From the cell containing the given text, extract its center point as [X, Y] coordinate. 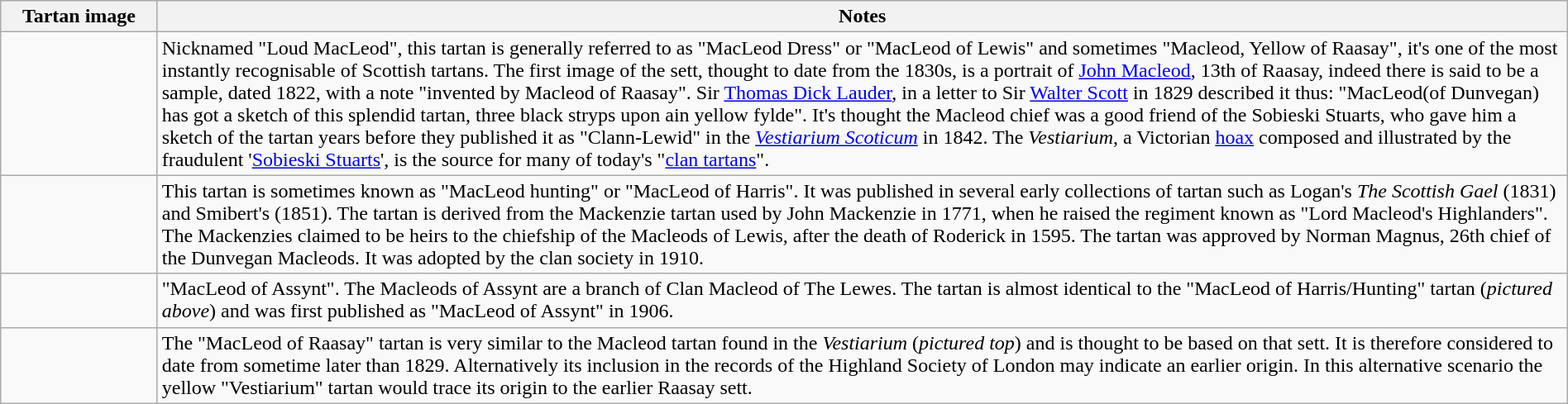
Notes [862, 17]
Tartan image [79, 17]
